Extract the (X, Y) coordinate from the center of the cell holding the provided text.  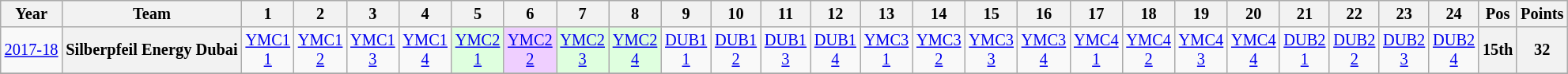
DUB13 (786, 50)
YMC11 (268, 50)
DUB12 (735, 50)
23 (1404, 14)
7 (583, 14)
YMC22 (530, 50)
YMC44 (1253, 50)
Silberpfeil Energy Dubai (152, 50)
YMC13 (372, 50)
17 (1096, 14)
15th (1498, 50)
YMC21 (478, 50)
15 (991, 14)
YMC42 (1148, 50)
16 (1044, 14)
14 (939, 14)
1 (268, 14)
YMC43 (1201, 50)
YMC24 (635, 50)
10 (735, 14)
YMC41 (1096, 50)
8 (635, 14)
2 (320, 14)
Points (1542, 14)
YMC34 (1044, 50)
Year (32, 14)
DUB14 (835, 50)
DUB23 (1404, 50)
9 (686, 14)
24 (1453, 14)
18 (1148, 14)
DUB11 (686, 50)
3 (372, 14)
YMC33 (991, 50)
DUB22 (1354, 50)
YMC23 (583, 50)
YMC14 (425, 50)
5 (478, 14)
Team (152, 14)
4 (425, 14)
YMC12 (320, 50)
YMC31 (886, 50)
21 (1305, 14)
DUB21 (1305, 50)
12 (835, 14)
11 (786, 14)
13 (886, 14)
Pos (1498, 14)
6 (530, 14)
2017-18 (32, 50)
20 (1253, 14)
32 (1542, 50)
22 (1354, 14)
DUB24 (1453, 50)
19 (1201, 14)
YMC32 (939, 50)
